From the cell containing the given text, extract its center point as [X, Y] coordinate. 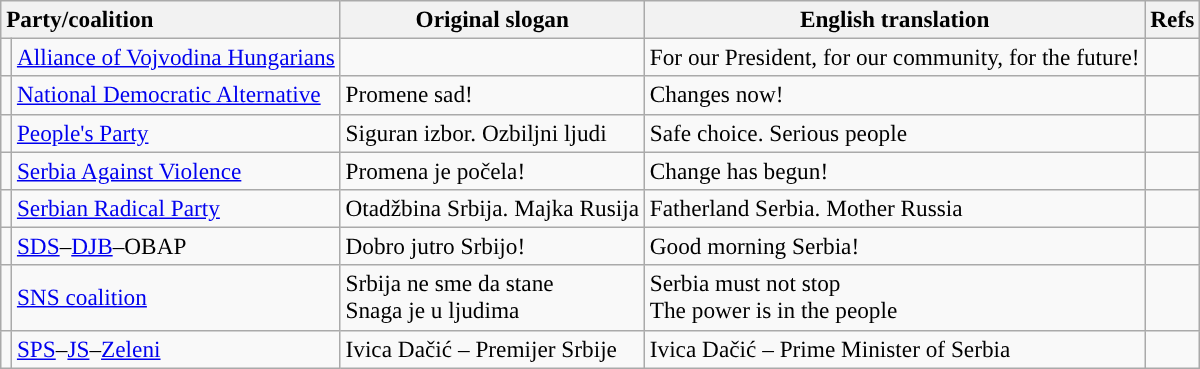
Safe choice. Serious people [894, 133]
Refs [1172, 19]
Alliance of Vojvodina Hungarians [176, 57]
National Democratic Alternative [176, 95]
Serbian Radical Party [176, 208]
Serbia must not stopThe power is in the people [894, 298]
Party/coalition [170, 19]
SDS–DJB–OBAP [176, 246]
Changes now! [894, 95]
Ivica Dačić – Prime Minister of Serbia [894, 349]
For our President, for our community, for the future! [894, 57]
SPS–JS–Zeleni [176, 349]
Fatherland Serbia. Mother Russia [894, 208]
Serbia Against Violence [176, 170]
SNS coalition [176, 298]
English translation [894, 19]
Srbija ne sme da staneSnaga je u ljudima [492, 298]
Change has begun! [894, 170]
Original slogan [492, 19]
Promene sad! [492, 95]
Otadžbina Srbija. Majka Rusija [492, 208]
People's Party [176, 133]
Siguran izbor. Ozbiljni ljudi [492, 133]
Good morning Serbia! [894, 246]
Ivica Dačić – Premijer Srbije [492, 349]
Dobro jutro Srbijo! [492, 246]
Promena je počela! [492, 170]
